Pinpoint the cell where the given text exists, returning its [x, y] midpoint coordinate. 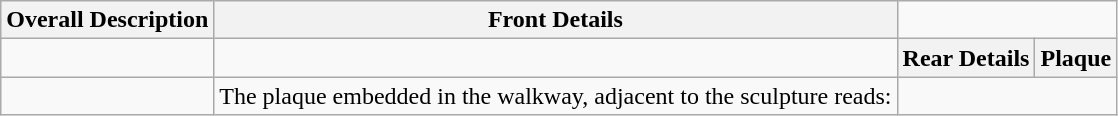
Plaque [1076, 58]
Overall Description [108, 20]
Front Details [556, 20]
The plaque embedded in the walkway, adjacent to the sculpture reads: [556, 96]
Rear Details [966, 58]
